Pinpoint the cell where the given text exists, returning its [X, Y] midpoint coordinate. 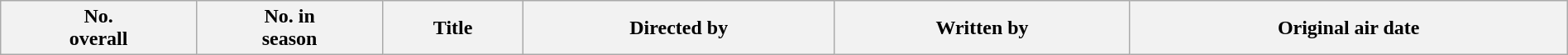
No. inseason [289, 28]
No.overall [99, 28]
Title [453, 28]
Directed by [678, 28]
Original air date [1348, 28]
Written by [982, 28]
